For the text-containing cell, return its midpoint in (X, Y) coordinate format. 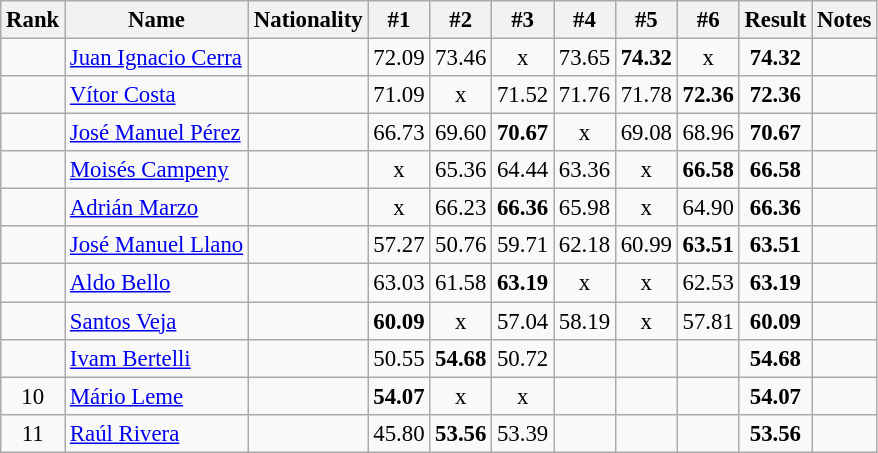
65.36 (461, 170)
63.36 (585, 170)
58.19 (585, 321)
68.96 (708, 133)
José Manuel Pérez (157, 133)
Mário Leme (157, 396)
Result (776, 20)
71.09 (399, 95)
57.81 (708, 321)
45.80 (399, 433)
Rank (33, 20)
Notes (844, 20)
57.04 (523, 321)
73.46 (461, 58)
Vítor Costa (157, 95)
73.65 (585, 58)
#5 (646, 20)
62.53 (708, 283)
66.73 (399, 133)
71.52 (523, 95)
Moisés Campeny (157, 170)
Ivam Bertelli (157, 358)
50.55 (399, 358)
Name (157, 20)
66.23 (461, 208)
59.71 (523, 245)
62.18 (585, 245)
#2 (461, 20)
Santos Veja (157, 321)
#6 (708, 20)
#4 (585, 20)
71.76 (585, 95)
Adrián Marzo (157, 208)
65.98 (585, 208)
64.44 (523, 170)
Nationality (308, 20)
71.78 (646, 95)
60.99 (646, 245)
50.76 (461, 245)
61.58 (461, 283)
10 (33, 396)
#3 (523, 20)
Juan Ignacio Cerra (157, 58)
63.03 (399, 283)
11 (33, 433)
#1 (399, 20)
69.08 (646, 133)
Raúl Rivera (157, 433)
64.90 (708, 208)
72.09 (399, 58)
57.27 (399, 245)
Aldo Bello (157, 283)
José Manuel Llano (157, 245)
53.39 (523, 433)
69.60 (461, 133)
50.72 (523, 358)
